Scan for the cell matching the given text and deliver its [X, Y] coordinate at center. 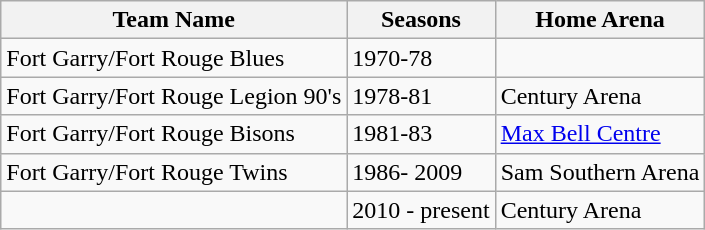
1986- 2009 [421, 172]
1978-81 [421, 96]
Fort Garry/Fort Rouge Blues [174, 58]
Sam Southern Arena [600, 172]
Team Name [174, 20]
Max Bell Centre [600, 134]
Fort Garry/Fort Rouge Bisons [174, 134]
Seasons [421, 20]
Fort Garry/Fort Rouge Twins [174, 172]
1970-78 [421, 58]
Fort Garry/Fort Rouge Legion 90's [174, 96]
1981-83 [421, 134]
2010 - present [421, 210]
Home Arena [600, 20]
